Pinpoint the cell where the given text exists, returning its (x, y) midpoint coordinate. 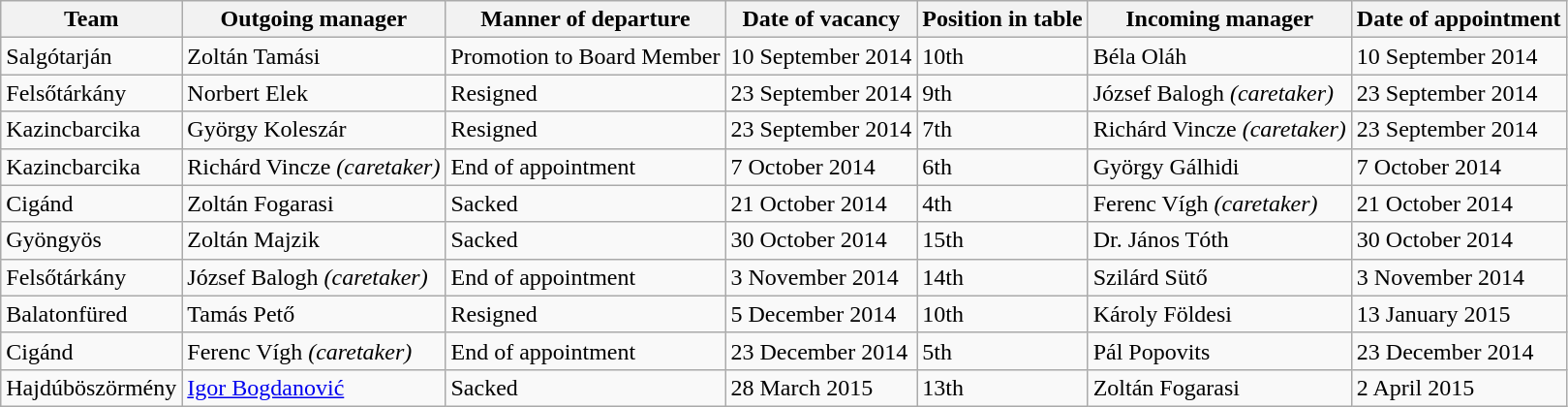
Balatonfüred (91, 314)
Gyöngyös (91, 240)
4th (1002, 203)
Date of vacancy (821, 19)
13th (1002, 388)
6th (1002, 167)
14th (1002, 277)
7th (1002, 130)
Igor Bogdanović (314, 388)
Szilárd Sütő (1219, 277)
13 January 2015 (1459, 314)
9th (1002, 93)
Team (91, 19)
Pál Popovits (1219, 351)
Dr. János Tóth (1219, 240)
Salgótarján (91, 56)
5th (1002, 351)
Incoming manager (1219, 19)
Norbert Elek (314, 93)
2 April 2015 (1459, 388)
Zoltán Tamási (314, 56)
György Gálhidi (1219, 167)
Béla Oláh (1219, 56)
Position in table (1002, 19)
15th (1002, 240)
Date of appointment (1459, 19)
Károly Földesi (1219, 314)
28 March 2015 (821, 388)
Promotion to Board Member (585, 56)
György Koleszár (314, 130)
Zoltán Majzik (314, 240)
Manner of departure (585, 19)
5 December 2014 (821, 314)
Hajdúböszörmény (91, 388)
Tamás Pető (314, 314)
Outgoing manager (314, 19)
